Locate the cell with the specified text and output its [x, y] center coordinate. 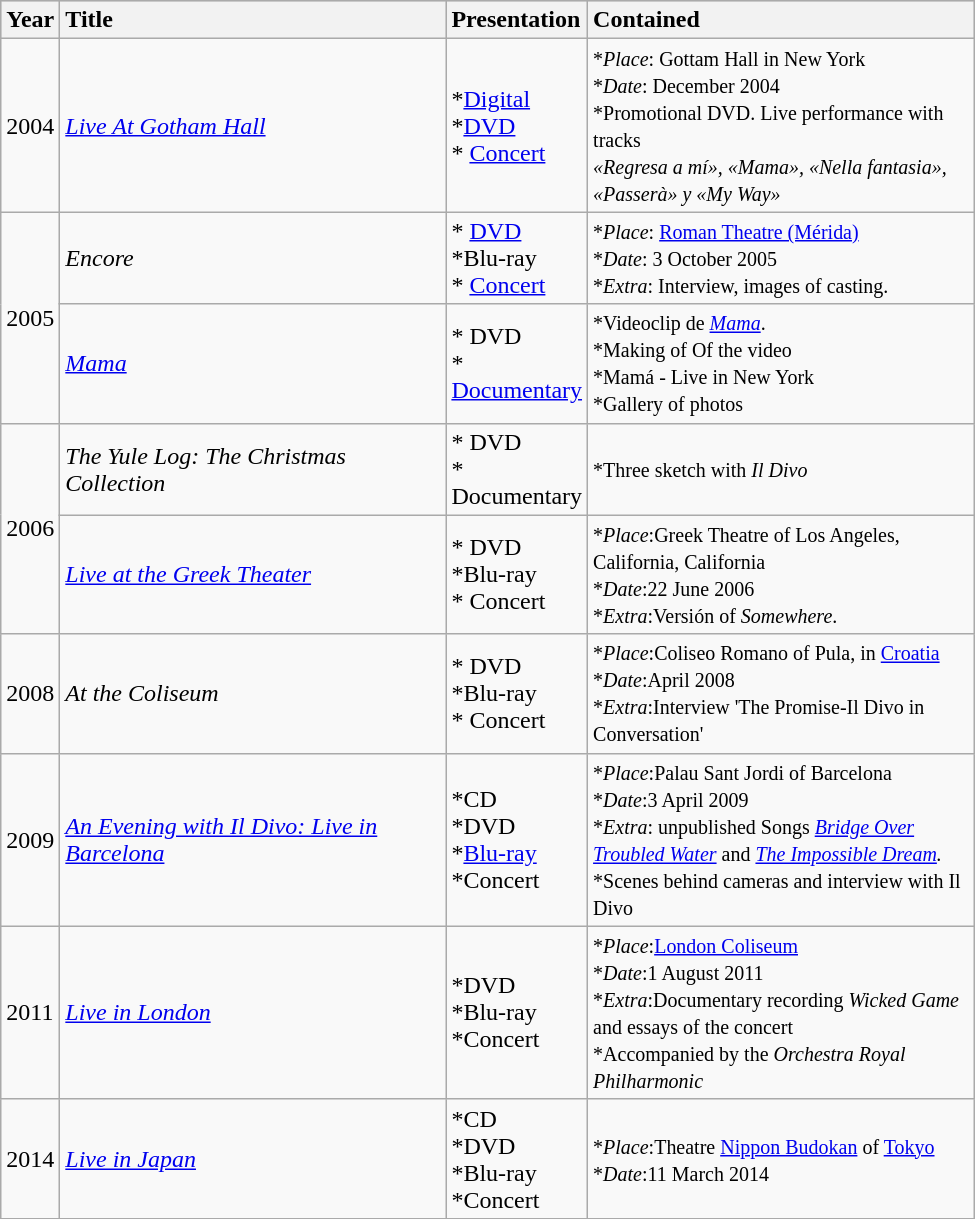
*Place:Coliseo Romano of Pula, in Croatia *Date:April 2008 *Extra:Interview 'The Promise-Il Divo in Conversation' [781, 694]
Encore [253, 258]
2014 [30, 1158]
*Place:Theatre Nippon Budokan of Tokyo*Date:11 March 2014 [781, 1158]
Mama [253, 364]
Contained [781, 20]
Live in London [253, 1012]
2005 [30, 318]
*Place: Roman Theatre (Mérida)*Date: 3 October 2005*Extra: Interview, images of casting. [781, 258]
2004 [30, 126]
*Place:Greek Theatre of Los Angeles, California, California *Date:22 June 2006*Extra:Versión of Somewhere. [781, 574]
2011 [30, 1012]
*Digital*DVD* Concert [517, 126]
The Yule Log: The Christmas Collection [253, 469]
Live in Japan [253, 1158]
Live at the Greek Theater [253, 574]
*DVD*Blu-ray*Concert [517, 1012]
2006 [30, 528]
Live At Gotham Hall [253, 126]
2009 [30, 840]
Title [253, 20]
*Three sketch with Il Divo [781, 469]
2008 [30, 694]
Presentation [517, 20]
At the Coliseum [253, 694]
Year [30, 20]
An Evening with Il Divo: Live in Barcelona [253, 840]
*Videoclip de Mama.*Making of Of the video*Mamá - Live in New York*Gallery of photos [781, 364]
